Scan for the cell matching the given text and deliver its [x, y] coordinate at center. 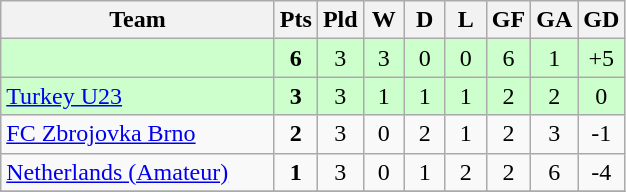
Turkey U23 [138, 96]
W [384, 20]
D [424, 20]
L [466, 20]
Team [138, 20]
-4 [602, 172]
Pts [296, 20]
GA [554, 20]
Netherlands (Amateur) [138, 172]
GF [508, 20]
FC Zbrojovka Brno [138, 134]
GD [602, 20]
-1 [602, 134]
+5 [602, 58]
Pld [340, 20]
